Find where the given text appears and provide that cell's center as (X, Y) coordinate. 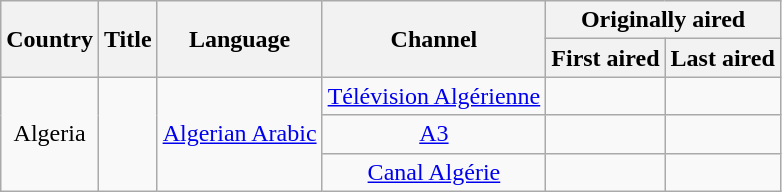
Country (50, 39)
First aired (606, 58)
Last aired (722, 58)
A3 (434, 134)
Channel (434, 39)
Algeria (50, 134)
Algerian Arabic (240, 134)
Title (128, 39)
Originally aired (664, 20)
Télévision Algérienne (434, 96)
Language (240, 39)
Canal Algérie (434, 172)
